Return the (x, y) coordinate for the center point of the cell that contains the specified text.  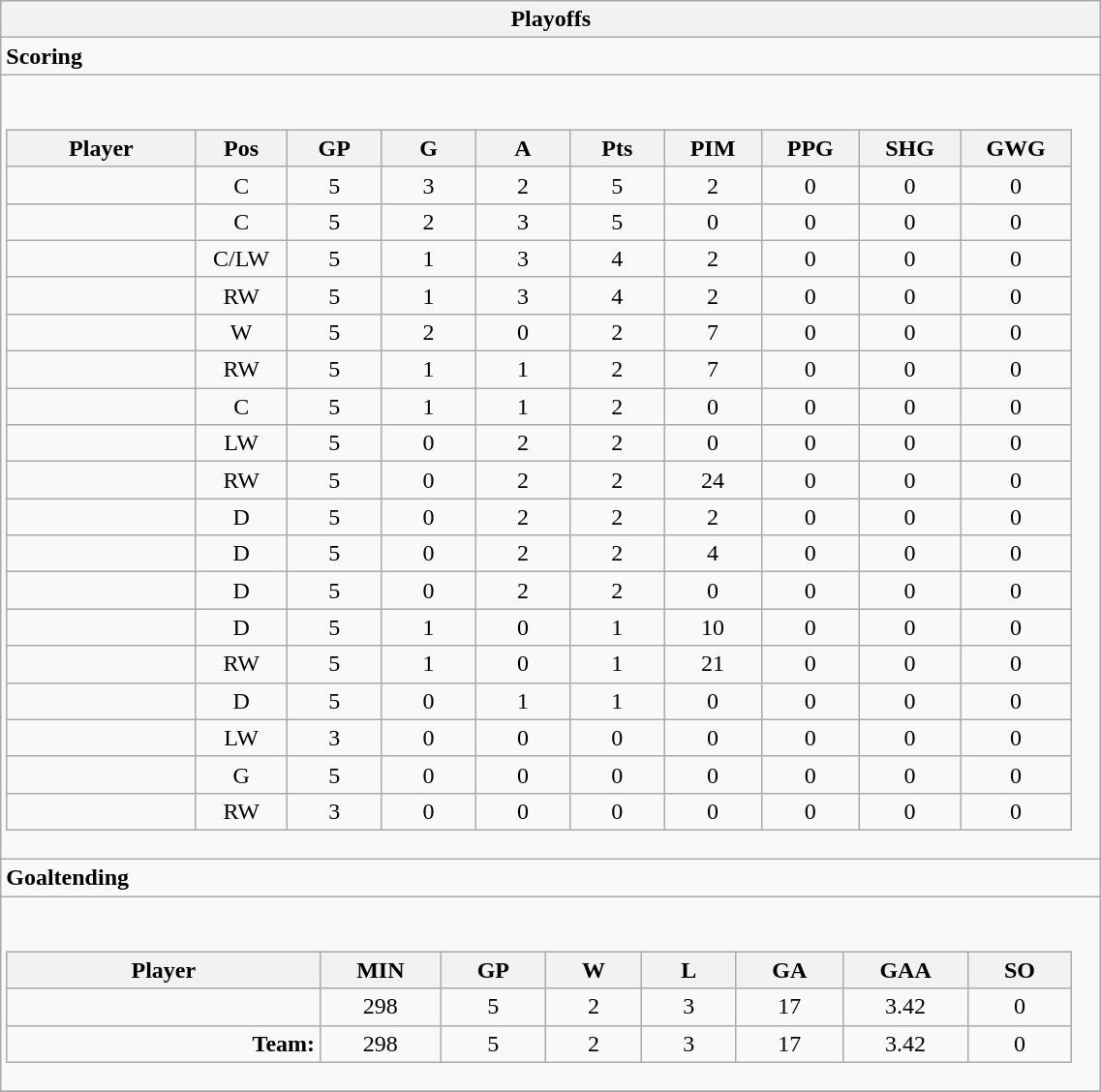
PPG (810, 148)
Goaltending (551, 878)
Team: (164, 1044)
Playoffs (551, 19)
24 (713, 480)
PIM (713, 148)
GWG (1017, 148)
GAA (905, 970)
21 (713, 664)
GA (790, 970)
SHG (910, 148)
MIN (381, 970)
Pos (242, 148)
L (689, 970)
Scoring (551, 56)
Player MIN GP W L GA GAA SO 298 5 2 3 17 3.42 0 Team: 298 5 2 3 17 3.42 0 (551, 994)
Pts (618, 148)
10 (713, 627)
SO (1019, 970)
A (523, 148)
C/LW (242, 258)
